Scan for the cell matching the given text and deliver its (x, y) coordinate at center. 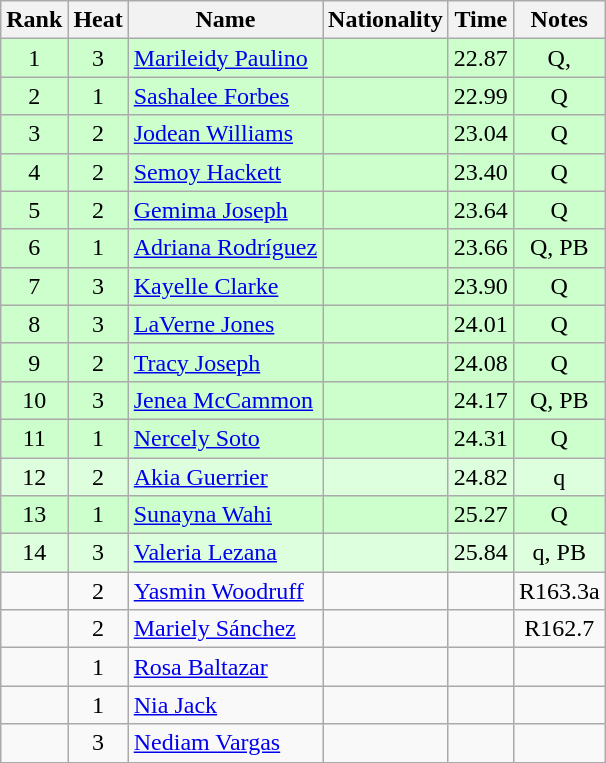
25.84 (480, 553)
24.08 (480, 362)
5 (34, 210)
Rank (34, 20)
Sashalee Forbes (225, 96)
Nercely Soto (225, 438)
12 (34, 477)
23.64 (480, 210)
Mariely Sánchez (225, 629)
Yasmin Woodruff (225, 591)
25.27 (480, 515)
Kayelle Clarke (225, 286)
Jodean Williams (225, 134)
Marileidy Paulino (225, 58)
Valeria Lezana (225, 553)
23.04 (480, 134)
q, PB (559, 553)
R162.7 (559, 629)
23.40 (480, 172)
Q, (559, 58)
22.87 (480, 58)
10 (34, 400)
Name (225, 20)
14 (34, 553)
8 (34, 324)
11 (34, 438)
22.99 (480, 96)
q (559, 477)
Nediam Vargas (225, 743)
23.66 (480, 248)
Semoy Hackett (225, 172)
LaVerne Jones (225, 324)
Notes (559, 20)
9 (34, 362)
Adriana Rodríguez (225, 248)
Gemima Joseph (225, 210)
7 (34, 286)
4 (34, 172)
24.17 (480, 400)
Akia Guerrier (225, 477)
24.31 (480, 438)
Nationality (386, 20)
24.01 (480, 324)
23.90 (480, 286)
Heat (98, 20)
Jenea McCammon (225, 400)
24.82 (480, 477)
13 (34, 515)
Sunayna Wahi (225, 515)
R163.3a (559, 591)
6 (34, 248)
Rosa Baltazar (225, 667)
Tracy Joseph (225, 362)
Nia Jack (225, 705)
Time (480, 20)
